For the text-containing cell, return its midpoint in (X, Y) coordinate format. 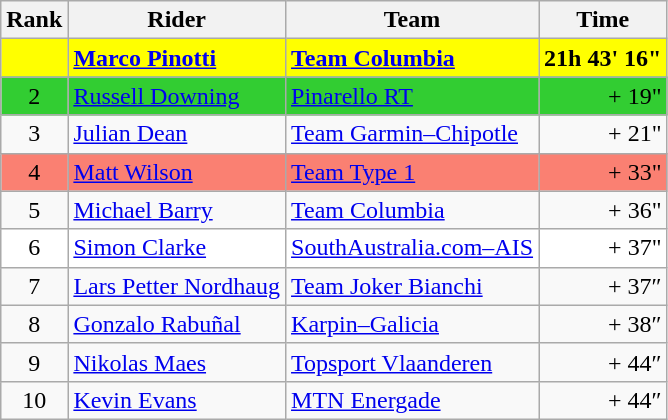
Rank (34, 20)
+ 21" (603, 134)
4 (34, 172)
Gonzalo Rabuñal (177, 324)
2 (34, 96)
Team Type 1 (412, 172)
SouthAustralia.com–AIS (412, 248)
+ 33" (603, 172)
21h 43' 16" (603, 58)
3 (34, 134)
Michael Barry (177, 210)
10 (34, 400)
+ 36" (603, 210)
+ 37″ (603, 286)
8 (34, 324)
Matt Wilson (177, 172)
Team (412, 20)
+ 38″ (603, 324)
9 (34, 362)
+ 19" (603, 96)
Simon Clarke (177, 248)
5 (34, 210)
Time (603, 20)
Julian Dean (177, 134)
Russell Downing (177, 96)
MTN Energade (412, 400)
Nikolas Maes (177, 362)
Topsport Vlaanderen (412, 362)
Team Joker Bianchi (412, 286)
Pinarello RT (412, 96)
Team Garmin–Chipotle (412, 134)
Lars Petter Nordhaug (177, 286)
7 (34, 286)
Marco Pinotti (177, 58)
Kevin Evans (177, 400)
Rider (177, 20)
6 (34, 248)
Karpin–Galicia (412, 324)
+ 37" (603, 248)
